Determine the (x, y) coordinate at the center of the cell enclosing the given text.  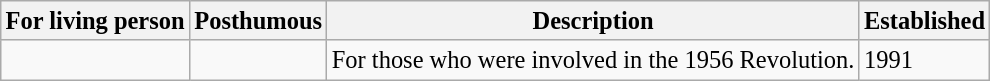
Description (593, 20)
For those who were involved in the 1956 Revolution. (593, 60)
1991 (924, 60)
Posthumous (258, 20)
For living person (96, 20)
Established (924, 20)
